Output the (x, y) coordinate of the center of the cell containing the given text.  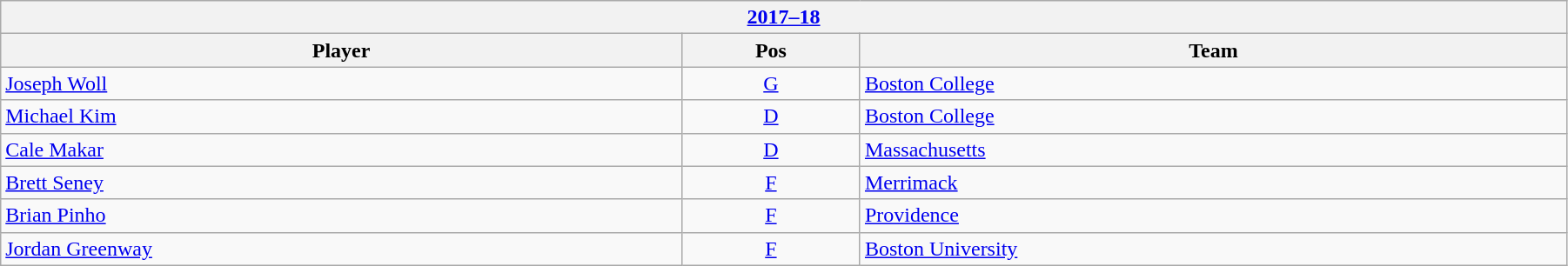
Massachusetts (1213, 150)
Brian Pinho (341, 216)
Boston University (1213, 249)
Joseph Woll (341, 83)
Jordan Greenway (341, 249)
Player (341, 50)
2017–18 (784, 17)
Michael Kim (341, 116)
Brett Seney (341, 183)
Merrimack (1213, 183)
Cale Makar (341, 150)
Pos (771, 50)
Providence (1213, 216)
Team (1213, 50)
G (771, 83)
